From the cell containing the given text, extract its center point as [x, y] coordinate. 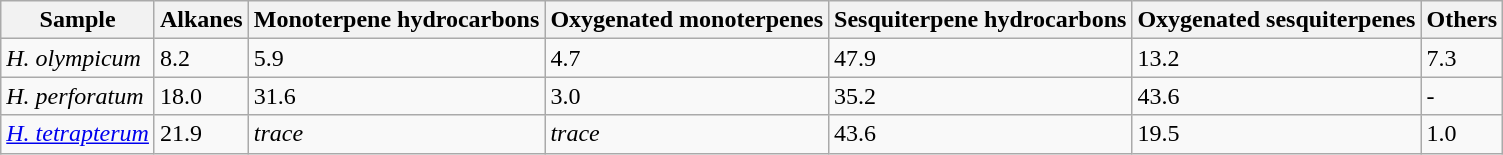
Sample [78, 20]
18.0 [201, 96]
3.0 [687, 96]
47.9 [980, 58]
H. tetrapterum [78, 134]
H. perforatum [78, 96]
Oxygenated monoterpenes [687, 20]
Others [1462, 20]
31.6 [396, 96]
13.2 [1276, 58]
7.3 [1462, 58]
21.9 [201, 134]
Oxygenated sesquiterpenes [1276, 20]
4.7 [687, 58]
8.2 [201, 58]
Monoterpene hydrocarbons [396, 20]
Alkanes [201, 20]
H. olympicum [78, 58]
Sesquiterpene hydrocarbons [980, 20]
- [1462, 96]
19.5 [1276, 134]
35.2 [980, 96]
1.0 [1462, 134]
5.9 [396, 58]
